Pinpoint the cell where the given text exists, returning its [X, Y] midpoint coordinate. 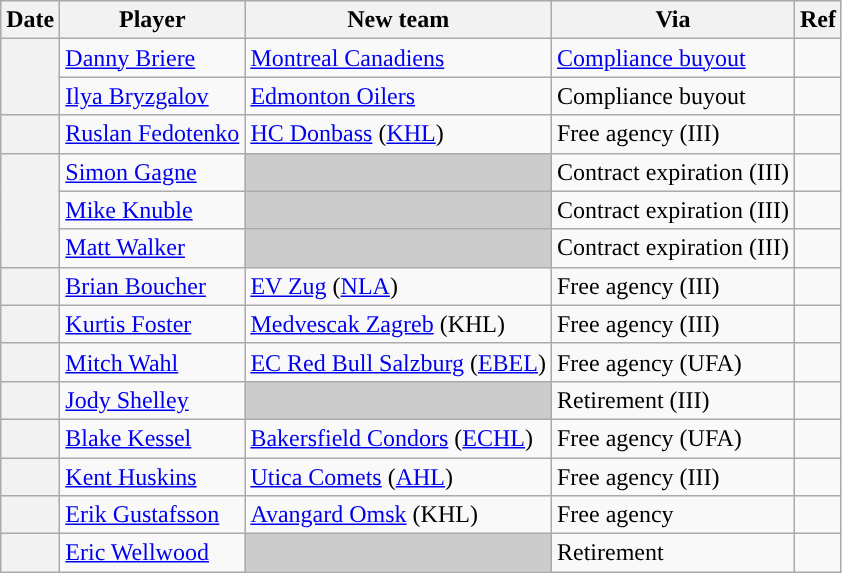
Simon Gagne [152, 172]
Retirement (III) [672, 400]
Free agency [672, 515]
New team [398, 20]
Kent Huskins [152, 477]
Via [672, 20]
Mitch Wahl [152, 362]
Bakersfield Condors (ECHL) [398, 438]
Erik Gustafsson [152, 515]
Kurtis Foster [152, 324]
Medvescak Zagreb (KHL) [398, 324]
Jody Shelley [152, 400]
Date [30, 20]
EV Zug (NLA) [398, 286]
Avangard Omsk (KHL) [398, 515]
Blake Kessel [152, 438]
HC Donbass (KHL) [398, 134]
Ruslan Fedotenko [152, 134]
Danny Briere [152, 58]
Ref [818, 20]
Retirement [672, 553]
Player [152, 20]
EC Red Bull Salzburg (EBEL) [398, 362]
Brian Boucher [152, 286]
Ilya Bryzgalov [152, 96]
Edmonton Oilers [398, 96]
Mike Knuble [152, 210]
Utica Comets (AHL) [398, 477]
Montreal Canadiens [398, 58]
Eric Wellwood [152, 553]
Matt Walker [152, 248]
